For the text-containing cell, return its midpoint in (X, Y) coordinate format. 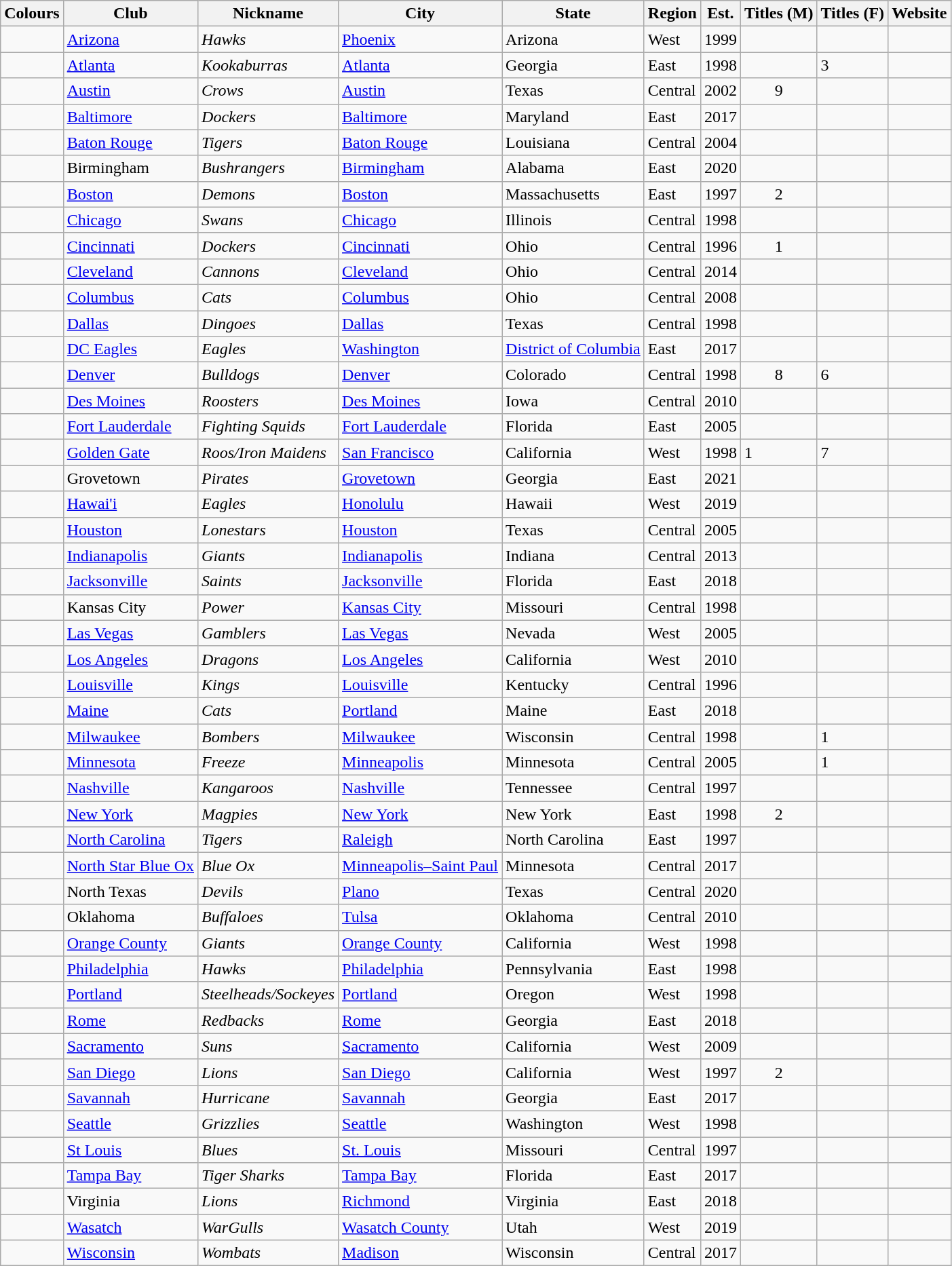
Madison (421, 1253)
Suns (269, 1046)
Magpies (269, 814)
Pennsylvania (573, 969)
Region (672, 14)
St Louis (130, 1150)
Wasatch County (421, 1227)
2009 (721, 1046)
Colours (32, 14)
Richmond (421, 1202)
Est. (721, 14)
Louisiana (573, 142)
Raleigh (421, 840)
Power (269, 607)
Plano (421, 891)
San Francisco (421, 453)
2004 (721, 142)
Golden Gate (130, 453)
8 (779, 375)
Cannons (269, 271)
2008 (721, 297)
Demons (269, 194)
DC Eagles (130, 349)
Iowa (573, 401)
Kentucky (573, 685)
Crows (269, 91)
Wombats (269, 1253)
Minneapolis–Saint Paul (421, 866)
Devils (269, 891)
Maryland (573, 117)
3 (852, 65)
Tulsa (421, 917)
6 (852, 375)
Kangaroos (269, 788)
Utah (573, 1227)
Nickname (269, 14)
9 (779, 91)
Freeze (269, 763)
Grizzlies (269, 1124)
North Star Blue Ox (130, 866)
Wasatch (130, 1227)
Saints (269, 581)
Bulldogs (269, 375)
Oregon (573, 995)
Tiger Sharks (269, 1176)
Blues (269, 1150)
Pirates (269, 478)
Blue Ox (269, 866)
WarGulls (269, 1227)
Redbacks (269, 1020)
Website (919, 14)
Nevada (573, 633)
Massachusetts (573, 194)
Buffaloes (269, 917)
Steelheads/Sockeyes (269, 995)
Dingoes (269, 324)
Hurricane (269, 1098)
North Texas (130, 891)
Bombers (269, 736)
District of Columbia (573, 349)
Dragons (269, 659)
2002 (721, 91)
Colorado (573, 375)
Gamblers (269, 633)
City (421, 14)
Alabama (573, 168)
Tennessee (573, 788)
1999 (721, 39)
Phoenix (421, 39)
St. Louis (421, 1150)
Roosters (269, 401)
2013 (721, 556)
Illinois (573, 220)
Honolulu (421, 504)
7 (852, 453)
Swans (269, 220)
Kookaburras (269, 65)
Hawaii (573, 504)
Kings (269, 685)
Minneapolis (421, 763)
Hawai'i (130, 504)
Club (130, 14)
Roos/Iron Maidens (269, 453)
Fighting Squids (269, 427)
Titles (M) (779, 14)
State (573, 14)
Bushrangers (269, 168)
Lonestars (269, 530)
2014 (721, 271)
Indiana (573, 556)
Titles (F) (852, 14)
2021 (721, 478)
